Search for the cell housing the specified text and yield its (x, y) center coordinate. 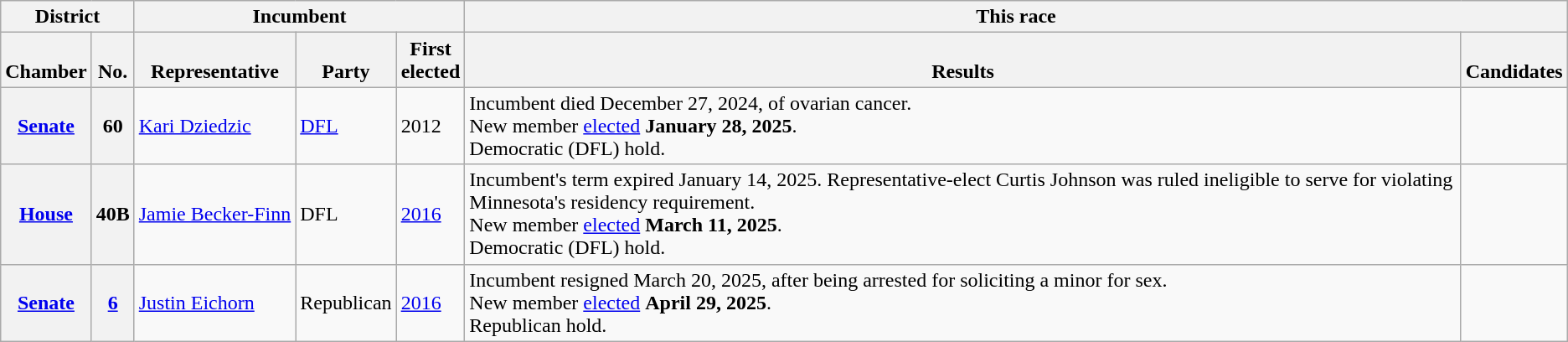
This race (1016, 17)
Republican (346, 303)
Incumbent died December 27, 2024, of ovarian cancer.New member elected January 28, 2025.Democratic (DFL) hold. (963, 126)
Jamie Becker-Finn (214, 215)
Results (963, 60)
2012 (431, 126)
Justin Eichorn (214, 303)
Party (346, 60)
Chamber (46, 60)
Incumbent (300, 17)
House (46, 215)
Incumbent resigned March 20, 2025, after being arrested for soliciting a minor for sex.New member elected April 29, 2025.Republican hold. (963, 303)
No. (112, 60)
Kari Dziedzic (214, 126)
District (67, 17)
Representative (214, 60)
6 (112, 303)
Firstelected (431, 60)
60 (112, 126)
Candidates (1514, 60)
40B (112, 215)
